Scan for the cell matching the given text and deliver its [X, Y] coordinate at center. 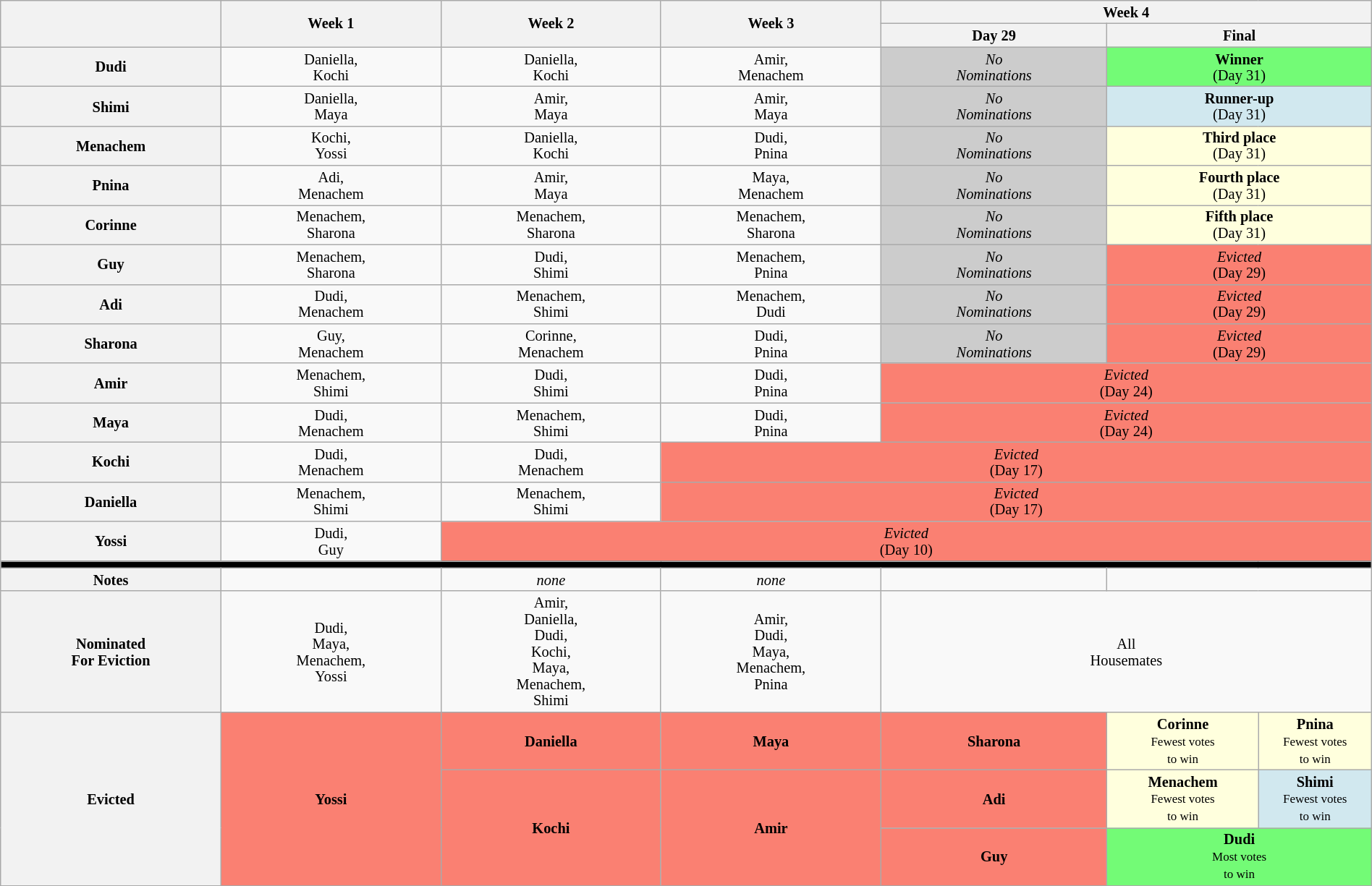
Adi,Menachem [331, 185]
CorinneFewest votesto win [1182, 741]
Amir,Dudi,Maya,Menachem,Pnina [771, 651]
Corinne,Menachem [551, 343]
Week 1 [331, 23]
Day 29 [994, 35]
Corinne [111, 224]
Menachem,Pnina [771, 265]
Runner-up(Day 31) [1239, 106]
Fifth place(Day 31) [1239, 224]
Dudi,Guy [331, 541]
Winner(Day 31) [1239, 67]
ShimiFewest votesto win [1315, 798]
Maya,Menachem [771, 185]
Third place(Day 31) [1239, 146]
Evicted [111, 798]
Fourth place(Day 31) [1239, 185]
Notes [111, 579]
AllHousemates [1126, 651]
Week 2 [551, 23]
NominatedFor Eviction [111, 651]
Guy,Menachem [331, 343]
Amir,Menachem [771, 67]
Shimi [111, 106]
Menachem [111, 146]
Daniella,Maya [331, 106]
PninaFewest votesto win [1315, 741]
MenachemFewest votesto win [1182, 798]
Evicted(Day 10) [906, 541]
Week 4 [1126, 12]
Pnina [111, 185]
Dudi,Maya,Menachem,Yossi [331, 651]
Week 3 [771, 23]
Final [1239, 35]
Menachem,Dudi [771, 304]
Dudi [111, 67]
Kochi,Yossi [331, 146]
DudiMost votesto win [1239, 856]
Amir,Daniella,Dudi,Kochi,Maya,Menachem,Shimi [551, 651]
